Identify which cell holds the provided text, then report its [X, Y] central coordinate. 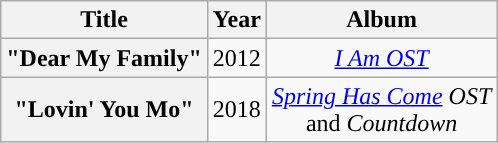
Spring Has Come OSTand Countdown [381, 110]
Year [236, 20]
I Am OST [381, 58]
"Lovin' You Mo" [104, 110]
Album [381, 20]
2012 [236, 58]
2018 [236, 110]
Title [104, 20]
"Dear My Family" [104, 58]
